Locate the cell with the specified text and output its (X, Y) center coordinate. 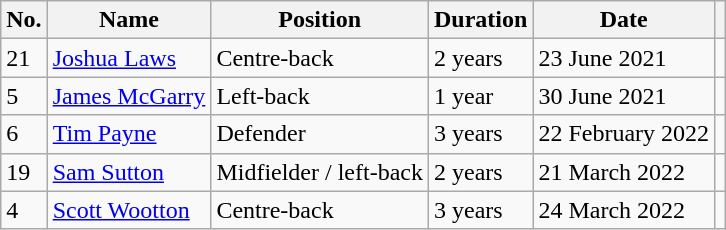
Tim Payne (129, 134)
Sam Sutton (129, 172)
19 (24, 172)
21 (24, 58)
23 June 2021 (624, 58)
James McGarry (129, 96)
Position (320, 20)
1 year (480, 96)
No. (24, 20)
Left-back (320, 96)
4 (24, 210)
Duration (480, 20)
5 (24, 96)
22 February 2022 (624, 134)
Name (129, 20)
Joshua Laws (129, 58)
Midfielder / left-back (320, 172)
21 March 2022 (624, 172)
Scott Wootton (129, 210)
6 (24, 134)
Date (624, 20)
30 June 2021 (624, 96)
Defender (320, 134)
24 March 2022 (624, 210)
